Find where the given text appears and provide that cell's center as (X, Y) coordinate. 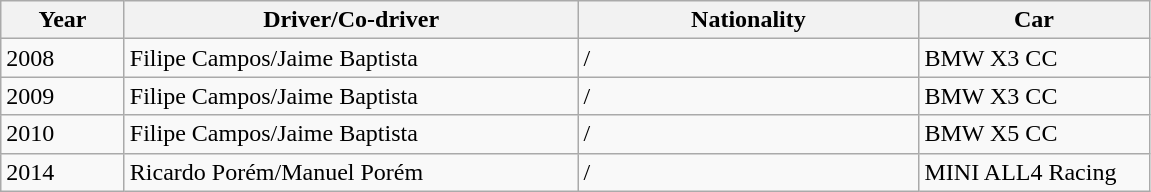
2010 (63, 134)
Year (63, 20)
Ricardo Porém/Manuel Porém (351, 172)
MINI ALL4 Racing (1034, 172)
BMW X5 CC (1034, 134)
2009 (63, 96)
Car (1034, 20)
Nationality (748, 20)
Driver/Co-driver (351, 20)
2014 (63, 172)
2008 (63, 58)
